Pinpoint the cell where the given text exists, returning its [x, y] midpoint coordinate. 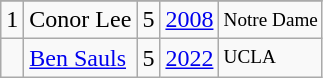
Conor Lee [80, 20]
2008 [190, 20]
UCLA [271, 58]
2022 [190, 58]
Ben Sauls [80, 58]
Notre Dame [271, 20]
1 [12, 20]
